Return [X, Y] of the center of cell containing provided text 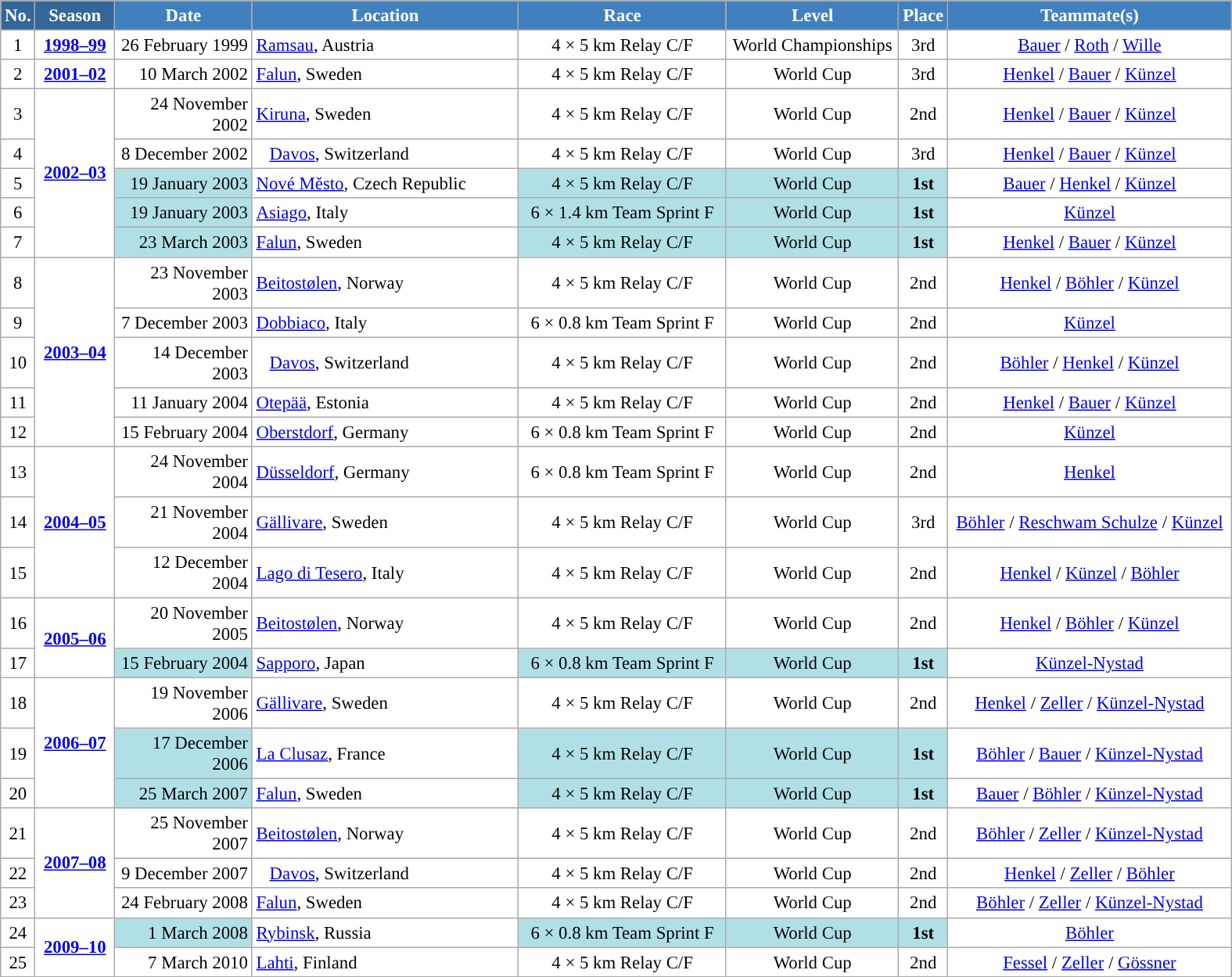
Dobbiaco, Italy [385, 322]
16 [18, 623]
Lahti, Finland [385, 962]
24 November 2002 [184, 114]
Kiruna, Sweden [385, 114]
Henkel / Zeller / Böhler [1089, 874]
Level [812, 16]
21 [18, 834]
17 [18, 663]
Sapporo, Japan [385, 663]
21 November 2004 [184, 523]
22 [18, 874]
2003–04 [75, 352]
Place [923, 16]
Oberstdorf, Germany [385, 432]
23 [18, 903]
Ramsau, Austria [385, 45]
7 [18, 242]
7 March 2010 [184, 962]
5 [18, 184]
2005–06 [75, 638]
23 March 2003 [184, 242]
4 [18, 154]
1 [18, 45]
24 [18, 932]
19 November 2006 [184, 704]
25 November 2007 [184, 834]
8 December 2002 [184, 154]
2 [18, 74]
25 March 2007 [184, 794]
Düsseldorf, Germany [385, 472]
2009–10 [75, 946]
Rybinsk, Russia [385, 932]
Künzel-Nystad [1089, 663]
17 December 2006 [184, 754]
Böhler / Henkel / Künzel [1089, 363]
10 [18, 363]
15 [18, 573]
20 November 2005 [184, 623]
23 November 2003 [184, 283]
Teammate(s) [1089, 16]
9 [18, 322]
Böhler / Reschwam Schulze / Künzel [1089, 523]
12 December 2004 [184, 573]
Asiago, Italy [385, 214]
Henkel [1089, 472]
Böhler [1089, 932]
World Championships [812, 45]
26 February 1999 [184, 45]
11 [18, 402]
8 [18, 283]
Location [385, 16]
24 November 2004 [184, 472]
1 March 2008 [184, 932]
2001–02 [75, 74]
Race [623, 16]
Nové Město, Czech Republic [385, 184]
19 [18, 754]
Otepää, Estonia [385, 402]
24 February 2008 [184, 903]
13 [18, 472]
Lago di Tesero, Italy [385, 573]
Season [75, 16]
6 [18, 214]
11 January 2004 [184, 402]
2004–05 [75, 523]
12 [18, 432]
14 [18, 523]
3 [18, 114]
No. [18, 16]
Fessel / Zeller / Gössner [1089, 962]
Henkel / Künzel / Böhler [1089, 573]
7 December 2003 [184, 322]
Bauer / Böhler / Künzel-Nystad [1089, 794]
Böhler / Bauer / Künzel-Nystad [1089, 754]
Henkel / Zeller / Künzel-Nystad [1089, 704]
La Clusaz, France [385, 754]
Date [184, 16]
18 [18, 704]
Bauer / Roth / Wille [1089, 45]
2006–07 [75, 743]
1998–99 [75, 45]
2007–08 [75, 863]
9 December 2007 [184, 874]
2002–03 [75, 174]
25 [18, 962]
10 March 2002 [184, 74]
Bauer / Henkel / Künzel [1089, 184]
20 [18, 794]
14 December 2003 [184, 363]
6 × 1.4 km Team Sprint F [623, 214]
